Extract the [x, y] coordinate from the center of the cell holding the provided text.  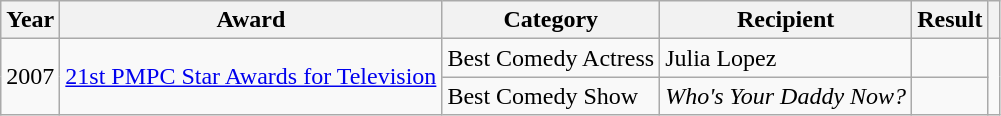
Year [30, 20]
Best Comedy Actress [551, 58]
Result [950, 20]
2007 [30, 77]
Julia Lopez [786, 58]
Recipient [786, 20]
Best Comedy Show [551, 96]
Award [251, 20]
Category [551, 20]
21st PMPC Star Awards for Television [251, 77]
Who's Your Daddy Now? [786, 96]
